Scan for the cell matching the given text and deliver its (X, Y) coordinate at center. 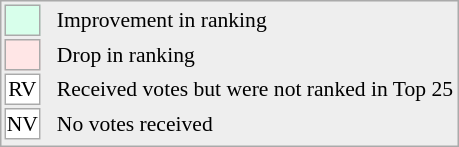
No votes received (254, 124)
NV (22, 124)
Received votes but were not ranked in Top 25 (254, 90)
Drop in ranking (254, 55)
RV (22, 90)
Improvement in ranking (254, 20)
